Pinpoint the cell where the given text exists, returning its (x, y) midpoint coordinate. 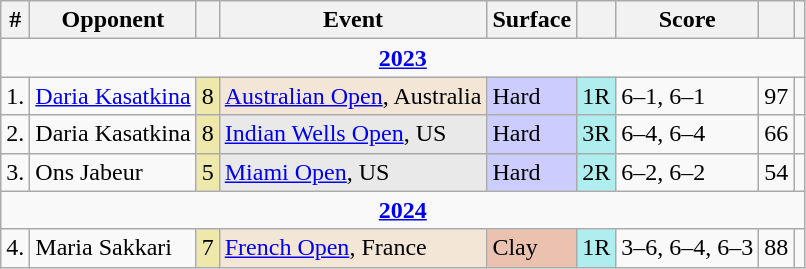
Australian Open, Australia (353, 96)
3R (596, 134)
2024 (403, 210)
6–1, 6–1 (688, 96)
# (16, 20)
French Open, France (353, 248)
Ons Jabeur (113, 172)
Clay (532, 248)
Indian Wells Open, US (353, 134)
Maria Sakkari (113, 248)
66 (776, 134)
Miami Open, US (353, 172)
88 (776, 248)
Surface (532, 20)
4. (16, 248)
7 (208, 248)
6–2, 6–2 (688, 172)
5 (208, 172)
2R (596, 172)
Opponent (113, 20)
3. (16, 172)
Score (688, 20)
54 (776, 172)
Event (353, 20)
1. (16, 96)
97 (776, 96)
6–4, 6–4 (688, 134)
3–6, 6–4, 6–3 (688, 248)
2. (16, 134)
2023 (403, 58)
